Determine the (X, Y) coordinate at the center of the cell enclosing the given text.  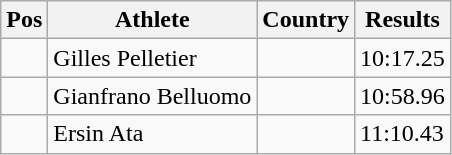
Results (403, 20)
Country (306, 20)
Gianfrano Belluomo (152, 96)
10:17.25 (403, 58)
Ersin Ata (152, 134)
Pos (24, 20)
10:58.96 (403, 96)
11:10.43 (403, 134)
Athlete (152, 20)
Gilles Pelletier (152, 58)
